Identify which cell holds the provided text, then report its [x, y] central coordinate. 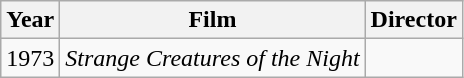
Year [30, 20]
Director [414, 20]
Film [212, 20]
1973 [30, 58]
Strange Creatures of the Night [212, 58]
